Provide the (x, y) coordinate of the cell's center where the given text is located.  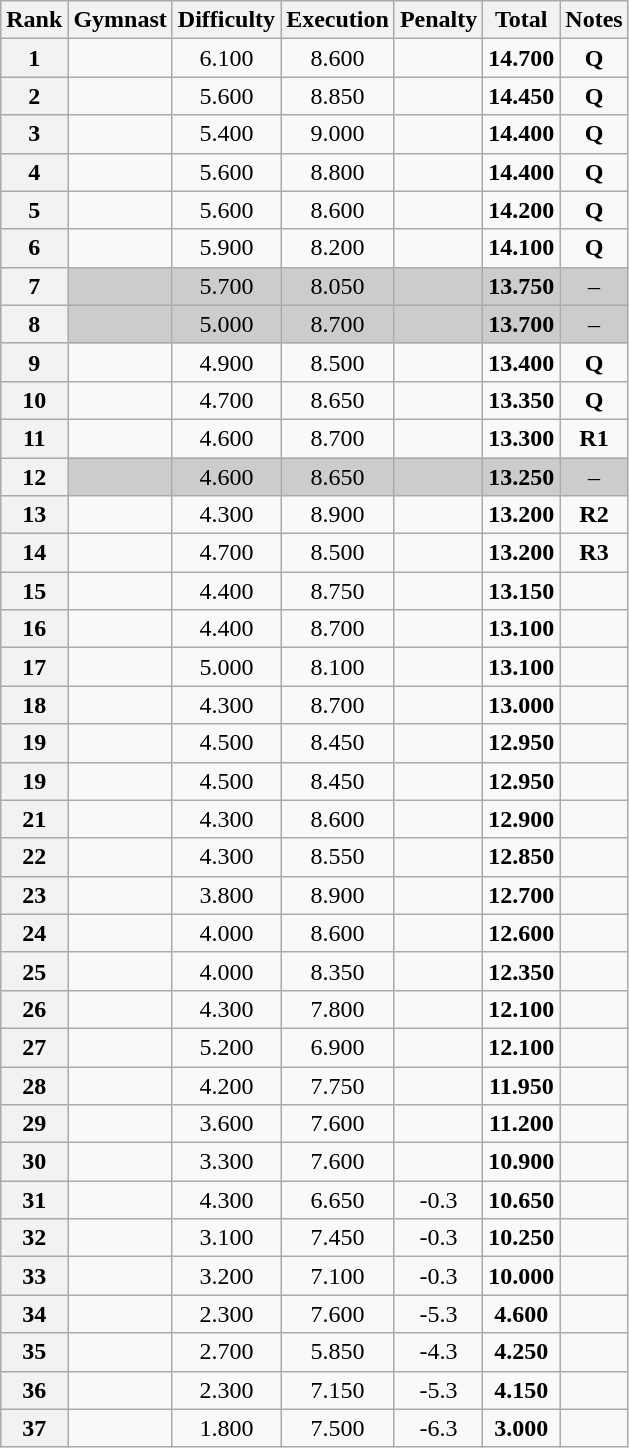
13.250 (522, 477)
5.200 (226, 1047)
11.950 (522, 1085)
36 (34, 1390)
Execution (338, 20)
3.200 (226, 1276)
3 (34, 134)
7.450 (338, 1238)
9.000 (338, 134)
7 (34, 286)
13.150 (522, 591)
8.800 (338, 172)
17 (34, 667)
8 (34, 324)
3.300 (226, 1162)
10.900 (522, 1162)
12.700 (522, 895)
22 (34, 857)
14 (34, 553)
12.850 (522, 857)
7.750 (338, 1085)
Gymnast (120, 20)
5.700 (226, 286)
5.850 (338, 1352)
6.650 (338, 1200)
3.100 (226, 1238)
29 (34, 1124)
13.400 (522, 362)
7.150 (338, 1390)
Difficulty (226, 20)
8.350 (338, 971)
4 (34, 172)
-6.3 (438, 1428)
12 (34, 477)
R2 (594, 515)
13.350 (522, 400)
-4.3 (438, 1352)
8.050 (338, 286)
12.600 (522, 933)
26 (34, 1009)
15 (34, 591)
31 (34, 1200)
35 (34, 1352)
3.600 (226, 1124)
14.450 (522, 96)
6 (34, 248)
6.900 (338, 1047)
2.700 (226, 1352)
8.100 (338, 667)
Penalty (438, 20)
25 (34, 971)
R3 (594, 553)
12.350 (522, 971)
4.250 (522, 1352)
34 (34, 1314)
5.400 (226, 134)
Total (522, 20)
11.200 (522, 1124)
24 (34, 933)
37 (34, 1428)
4.200 (226, 1085)
8.200 (338, 248)
10.000 (522, 1276)
Notes (594, 20)
18 (34, 705)
8.850 (338, 96)
6.100 (226, 58)
32 (34, 1238)
23 (34, 895)
13.300 (522, 438)
27 (34, 1047)
33 (34, 1276)
9 (34, 362)
10 (34, 400)
11 (34, 438)
1 (34, 58)
13.700 (522, 324)
16 (34, 629)
14.100 (522, 248)
30 (34, 1162)
7.100 (338, 1276)
13.000 (522, 705)
5.900 (226, 248)
3.800 (226, 895)
14.700 (522, 58)
R1 (594, 438)
13.750 (522, 286)
4.900 (226, 362)
10.250 (522, 1238)
1.800 (226, 1428)
8.750 (338, 591)
Rank (34, 20)
3.000 (522, 1428)
7.800 (338, 1009)
21 (34, 819)
8.550 (338, 857)
12.900 (522, 819)
4.150 (522, 1390)
5 (34, 210)
14.200 (522, 210)
28 (34, 1085)
7.500 (338, 1428)
10.650 (522, 1200)
13 (34, 515)
2 (34, 96)
